Scan for the cell matching the given text and deliver its [x, y] coordinate at center. 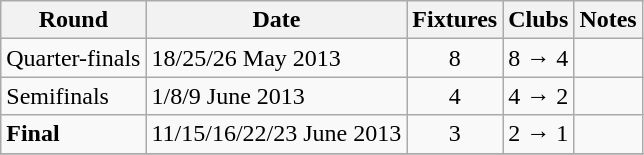
Round [74, 20]
Quarter-finals [74, 58]
Date [276, 20]
Final [74, 134]
Clubs [538, 20]
18/25/26 May 2013 [276, 58]
8 → 4 [538, 58]
Semifinals [74, 96]
4 → 2 [538, 96]
4 [455, 96]
Fixtures [455, 20]
Notes [608, 20]
8 [455, 58]
11/15/16/22/23 June 2013 [276, 134]
1/8/9 June 2013 [276, 96]
3 [455, 134]
2 → 1 [538, 134]
